Identify which cell holds the provided text, then report its (x, y) central coordinate. 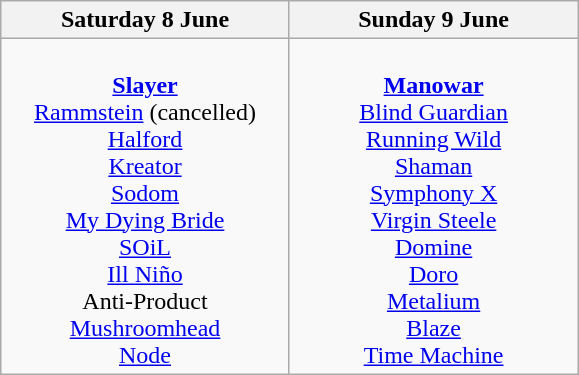
Manowar Blind Guardian Running Wild Shaman Symphony X Virgin Steele Domine Doro Metalium Blaze Time Machine (434, 206)
Sunday 9 June (434, 20)
Saturday 8 June (146, 20)
Slayer Rammstein (cancelled) Halford Kreator Sodom My Dying Bride SOiL Ill Niño Anti-Product Mushroomhead Node (146, 206)
